Scan for the cell matching the given text and deliver its (X, Y) coordinate at center. 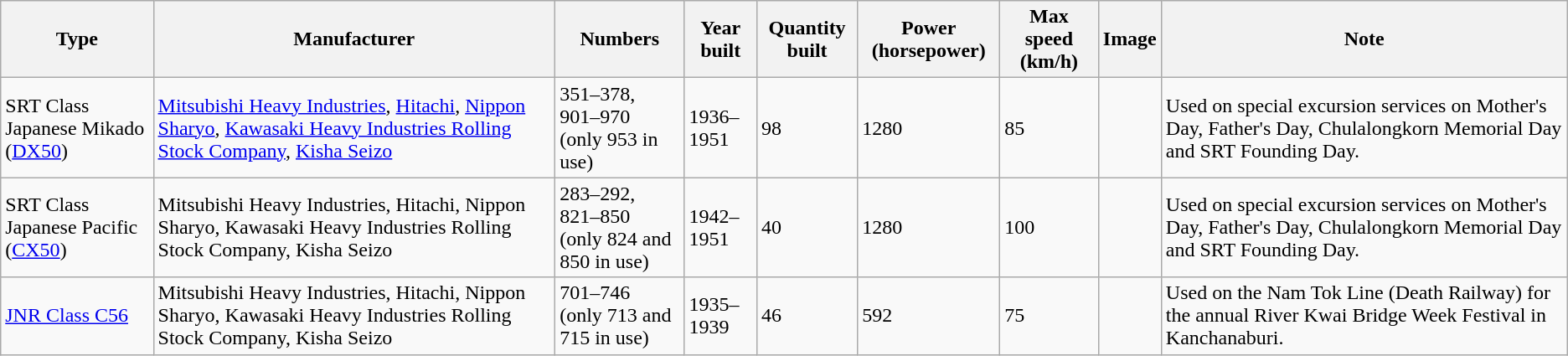
JNR Class C56 (77, 316)
85 (1050, 127)
Quantity built (807, 39)
46 (807, 316)
351–378, 901–970(only 953 in use) (620, 127)
100 (1050, 228)
98 (807, 127)
40 (807, 228)
1935–1939 (720, 316)
Year built (720, 39)
Manufacturer (354, 39)
592 (929, 316)
SRT Class Japanese Pacific (CX50) (77, 228)
1936–1951 (720, 127)
701–746(only 713 and 715 in use) (620, 316)
Used on the Nam Tok Line (Death Railway) for the annual River Kwai Bridge Week Festival in Kanchanaburi. (1364, 316)
Max speed (km/h) (1050, 39)
75 (1050, 316)
Power (horsepower) (929, 39)
1942–1951 (720, 228)
SRT Class Japanese Mikado (DX50) (77, 127)
Type (77, 39)
Image (1129, 39)
283–292, 821–850(only 824 and 850 in use) (620, 228)
Note (1364, 39)
Numbers (620, 39)
